Determine the [X, Y] coordinate at the center of the cell enclosing the given text.  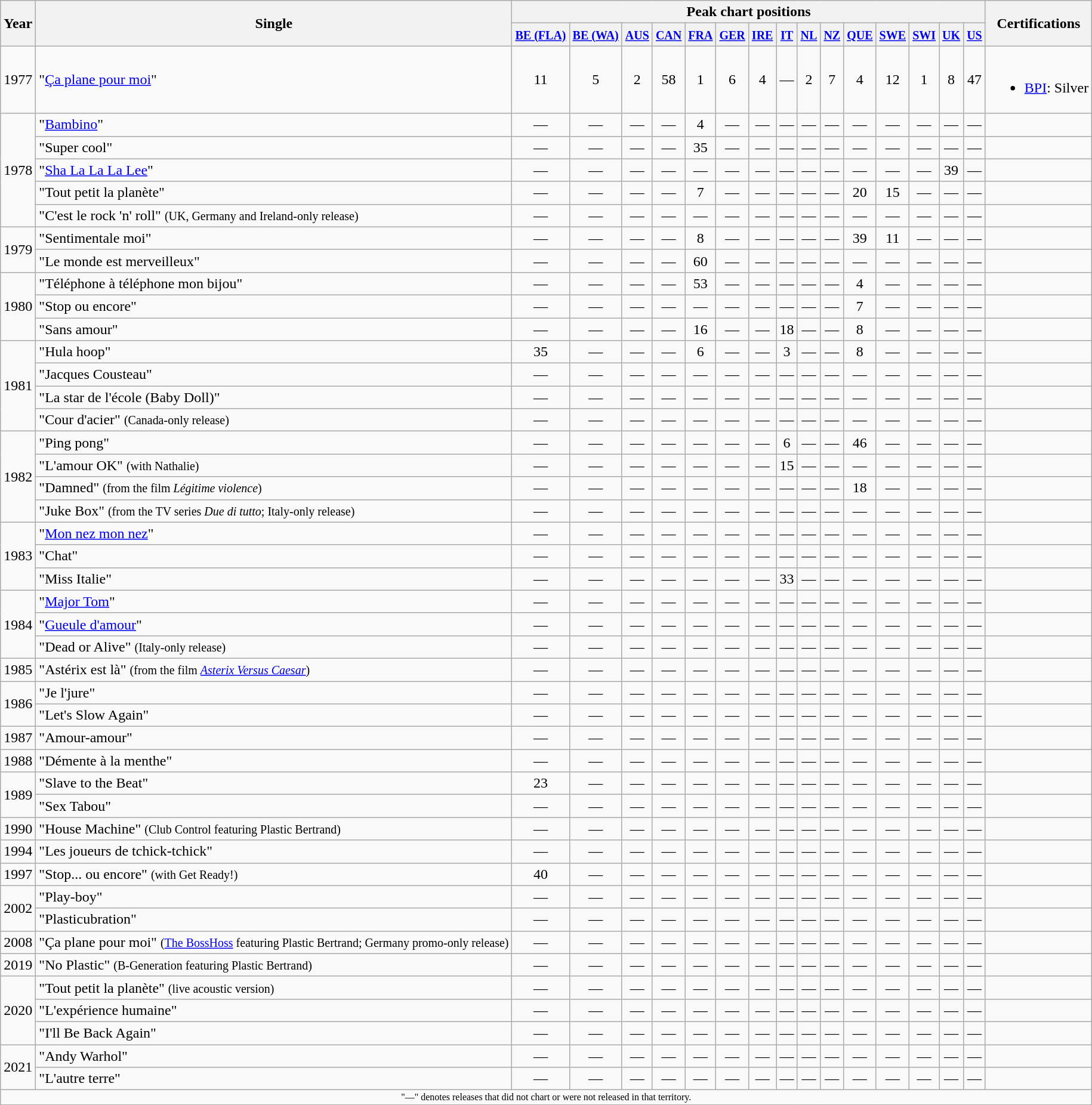
US [975, 35]
20 [860, 193]
"L'amour OK" (with Nathalie) [274, 465]
2019 [18, 965]
QUE [860, 35]
"Stop... ou encore" (with Get Ready!) [274, 874]
"Le monde est merveilleux" [274, 261]
"Plasticubration" [274, 919]
"I'll Be Back Again" [274, 1033]
2002 [18, 908]
"Sha La La La Lee" [274, 170]
"Slave to the Beat" [274, 783]
Year [18, 23]
"Les joueurs de tchick-tchick" [274, 851]
"Ping pong" [274, 443]
"Sans amour" [274, 329]
1981 [18, 386]
IT [786, 35]
"Ça plane pour moi" (The BossHoss featuring Plastic Bertrand; Germany promo-only release) [274, 942]
"Cour d'acier" (Canada-only release) [274, 420]
2020 [18, 1010]
"L'autre terre" [274, 1079]
1994 [18, 851]
"Amour-amour" [274, 738]
"L'expérience humaine" [274, 1010]
"Astérix est là" (from the film Asterix Versus Caesar) [274, 669]
1988 [18, 761]
1982 [18, 477]
"Stop ou encore" [274, 306]
"House Machine" (Club Control featuring Plastic Bertrand) [274, 829]
UK [951, 35]
Peak chart positions [748, 12]
"Ça plane pour moi" [274, 80]
1989 [18, 795]
FRA [701, 35]
"Super cool" [274, 147]
"Sentimentale moi" [274, 238]
40 [541, 874]
Certifications [1038, 23]
"Let's Slow Again" [274, 715]
"Mon nez mon nez" [274, 533]
23 [541, 783]
"Gueule d'amour" [274, 624]
AUS [637, 35]
NL [809, 35]
1985 [18, 669]
60 [701, 261]
SWE [893, 35]
"Play-boy" [274, 897]
CAN [668, 35]
"Démente à la menthe" [274, 761]
"Damned" (from the film Légitime violence) [274, 488]
53 [701, 283]
"—" denotes releases that did not chart or were not released in that territory. [547, 1097]
16 [701, 329]
BE (WA) [596, 35]
5 [596, 80]
GER [732, 35]
"Tout petit la planète" [274, 193]
"Je l'jure" [274, 693]
1979 [18, 249]
58 [668, 80]
"Bambino" [274, 125]
1983 [18, 556]
1984 [18, 624]
1997 [18, 874]
BE (FLA) [541, 35]
12 [893, 80]
"Sex Tabou" [274, 806]
1986 [18, 704]
2008 [18, 942]
2021 [18, 1067]
"Juke Box" (from the TV series Due di tutto; Italy-only release) [274, 511]
1978 [18, 170]
"Andy Warhol" [274, 1055]
47 [975, 80]
"C'est le rock 'n' roll" (UK, Germany and Ireland-only release) [274, 215]
BPI: Silver [1038, 80]
"Téléphone à téléphone mon bijou" [274, 283]
3 [786, 352]
"Miss Italie" [274, 579]
1980 [18, 306]
"Chat" [274, 556]
"La star de l'école (Baby Doll)" [274, 397]
1987 [18, 738]
"Tout petit la planète" (live acoustic version) [274, 987]
1977 [18, 80]
46 [860, 443]
"Jacques Cousteau" [274, 375]
IRE [763, 35]
33 [786, 579]
1990 [18, 829]
"Dead or Alive" (Italy-only release) [274, 647]
SWI [924, 35]
NZ [832, 35]
Single [274, 23]
"No Plastic" (B-Generation featuring Plastic Bertrand) [274, 965]
"Major Tom" [274, 601]
"Hula hoop" [274, 352]
